From the cell containing the given text, extract its center point as [X, Y] coordinate. 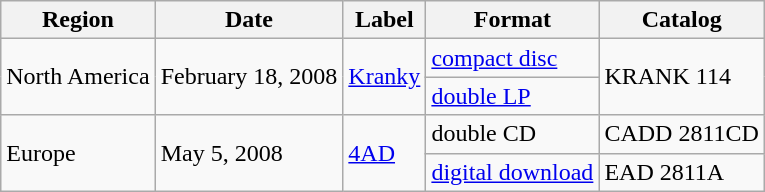
4AD [384, 153]
February 18, 2008 [249, 77]
Label [384, 20]
CADD 2811CD [682, 134]
Date [249, 20]
double LP [512, 96]
North America [78, 77]
Format [512, 20]
Region [78, 20]
digital download [512, 172]
EAD 2811A [682, 172]
Europe [78, 153]
double CD [512, 134]
May 5, 2008 [249, 153]
KRANK 114 [682, 77]
Catalog [682, 20]
Kranky [384, 77]
compact disc [512, 58]
